Return [X, Y] of the center of cell containing provided text 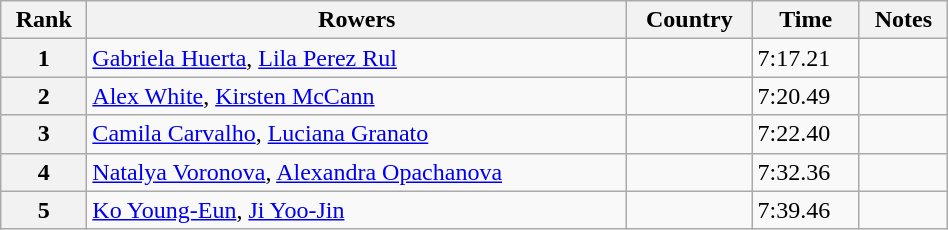
5 [44, 210]
7:17.21 [806, 58]
Country [690, 20]
3 [44, 134]
Alex White, Kirsten McCann [357, 96]
Gabriela Huerta, Lila Perez Rul [357, 58]
7:20.49 [806, 96]
Camila Carvalho, Luciana Granato [357, 134]
Ko Young-Eun, Ji Yoo-Jin [357, 210]
Notes [903, 20]
1 [44, 58]
7:32.36 [806, 172]
2 [44, 96]
Time [806, 20]
Natalya Voronova, Alexandra Opachanova [357, 172]
4 [44, 172]
Rank [44, 20]
Rowers [357, 20]
7:39.46 [806, 210]
7:22.40 [806, 134]
